Output the (x, y) coordinate of the center of the cell containing the given text.  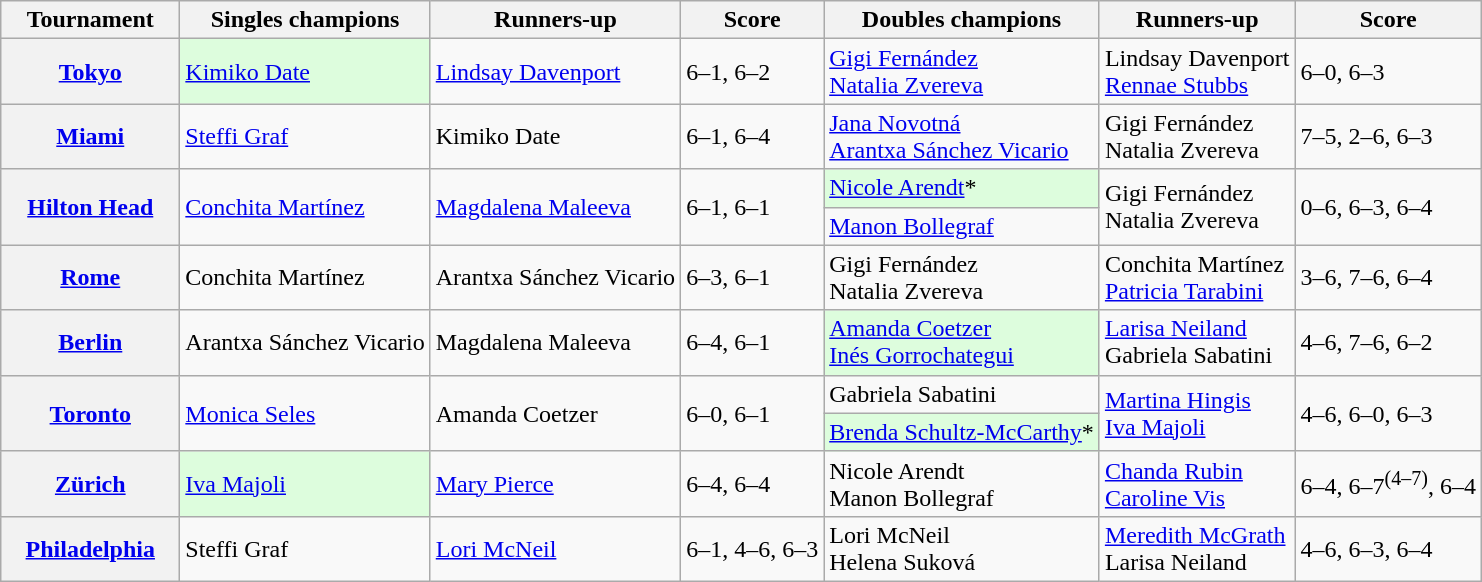
Miami (90, 136)
6–0, 6–3 (1388, 72)
Lori McNeil (555, 548)
6–3, 6–1 (752, 278)
6–4, 6–4 (752, 484)
Lindsay Davenport Rennae Stubbs (1197, 72)
Philadelphia (90, 548)
Chanda Rubin Caroline Vis (1197, 484)
Conchita Martínez Patricia Tarabini (1197, 278)
3–6, 7–6, 6–4 (1388, 278)
Nicole Arendt* (962, 188)
Amanda Coetzer Inés Gorrochategui (962, 342)
6–1, 6–1 (752, 207)
6–1, 4–6, 6–3 (752, 548)
Hilton Head (90, 207)
Mary Pierce (555, 484)
6–0, 6–1 (752, 413)
Martina Hingis Iva Majoli (1197, 413)
Larisa Neiland Gabriela Sabatini (1197, 342)
Gabriela Sabatini (962, 394)
Jana Novotná Arantxa Sánchez Vicario (962, 136)
4–6, 6–3, 6–4 (1388, 548)
Berlin (90, 342)
6–1, 6–2 (752, 72)
Lindsay Davenport (555, 72)
Meredith McGrath Larisa Neiland (1197, 548)
6–4, 6–7(4–7), 6–4 (1388, 484)
Singles champions (305, 20)
0–6, 6–3, 6–4 (1388, 207)
Rome (90, 278)
Iva Majoli (305, 484)
Tournament (90, 20)
Toronto (90, 413)
Lori McNeil Helena Suková (962, 548)
7–5, 2–6, 6–3 (1388, 136)
Brenda Schultz-McCarthy* (962, 432)
Nicole Arendt Manon Bollegraf (962, 484)
4–6, 7–6, 6–2 (1388, 342)
Zürich (90, 484)
Manon Bollegraf (962, 226)
Doubles champions (962, 20)
6–4, 6–1 (752, 342)
6–1, 6–4 (752, 136)
Monica Seles (305, 413)
Amanda Coetzer (555, 413)
Tokyo (90, 72)
4–6, 6–0, 6–3 (1388, 413)
